Determine the (x, y) coordinate at the center of the cell enclosing the given text.  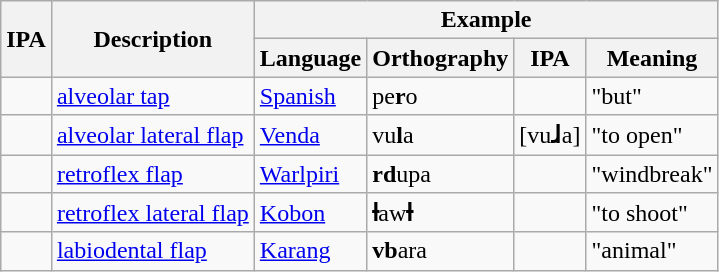
"animal" (652, 251)
vbara (440, 251)
Warlpiri (310, 173)
"to open" (652, 135)
Language (310, 58)
rdupa (440, 173)
[vuɺa] (550, 135)
Description (152, 39)
retroflex flap (152, 173)
pero (440, 96)
"but" (652, 96)
Venda (310, 135)
"to shoot" (652, 213)
Karang (310, 251)
alveolar lateral flap (152, 135)
retroflex lateral flap (152, 213)
Meaning (652, 58)
Kobon (310, 213)
labiodental flap (152, 251)
alveolar tap (152, 96)
Spanish (310, 96)
Example (486, 20)
vula (440, 135)
"windbreak" (652, 173)
ƚawƚ (440, 213)
Orthography (440, 58)
